Find where the given text appears and provide that cell's center as [x, y] coordinate. 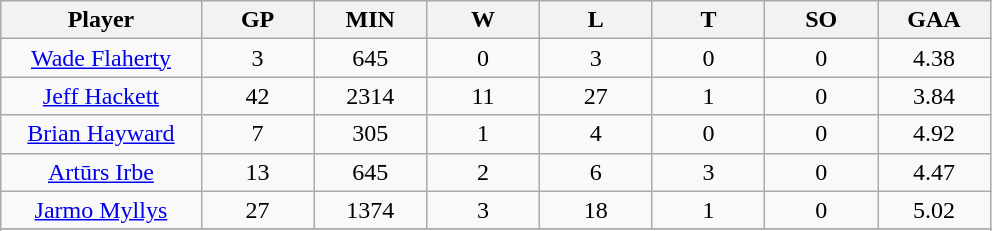
11 [484, 96]
2314 [370, 96]
T [708, 20]
Jeff Hackett [101, 96]
4 [596, 134]
Wade Flaherty [101, 58]
2 [484, 172]
GAA [934, 20]
5.02 [934, 210]
4.47 [934, 172]
305 [370, 134]
Player [101, 20]
6 [596, 172]
Brian Hayward [101, 134]
13 [258, 172]
Artūrs Irbe [101, 172]
18 [596, 210]
7 [258, 134]
Jarmo Myllys [101, 210]
3.84 [934, 96]
42 [258, 96]
1374 [370, 210]
GP [258, 20]
4.38 [934, 58]
MIN [370, 20]
L [596, 20]
W [484, 20]
4.92 [934, 134]
SO [822, 20]
